Find where the given text appears and provide that cell's center as (X, Y) coordinate. 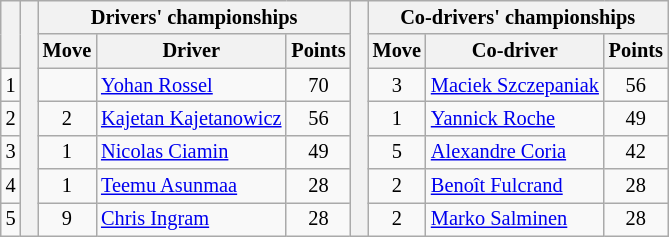
Driver (191, 51)
42 (636, 152)
Maciek Szczepaniak (515, 85)
9 (67, 219)
4 (11, 186)
Co-drivers' championships (518, 17)
Yannick Roche (515, 118)
Kajetan Kajetanowicz (191, 118)
Chris Ingram (191, 219)
Benoît Fulcrand (515, 186)
Nicolas Ciamin (191, 152)
Drivers' championships (194, 17)
Co-driver (515, 51)
70 (318, 85)
Alexandre Coria (515, 152)
Marko Salminen (515, 219)
Yohan Rossel (191, 85)
Teemu Asunmaa (191, 186)
